Provide the (X, Y) coordinate of the cell's center where the given text is located.  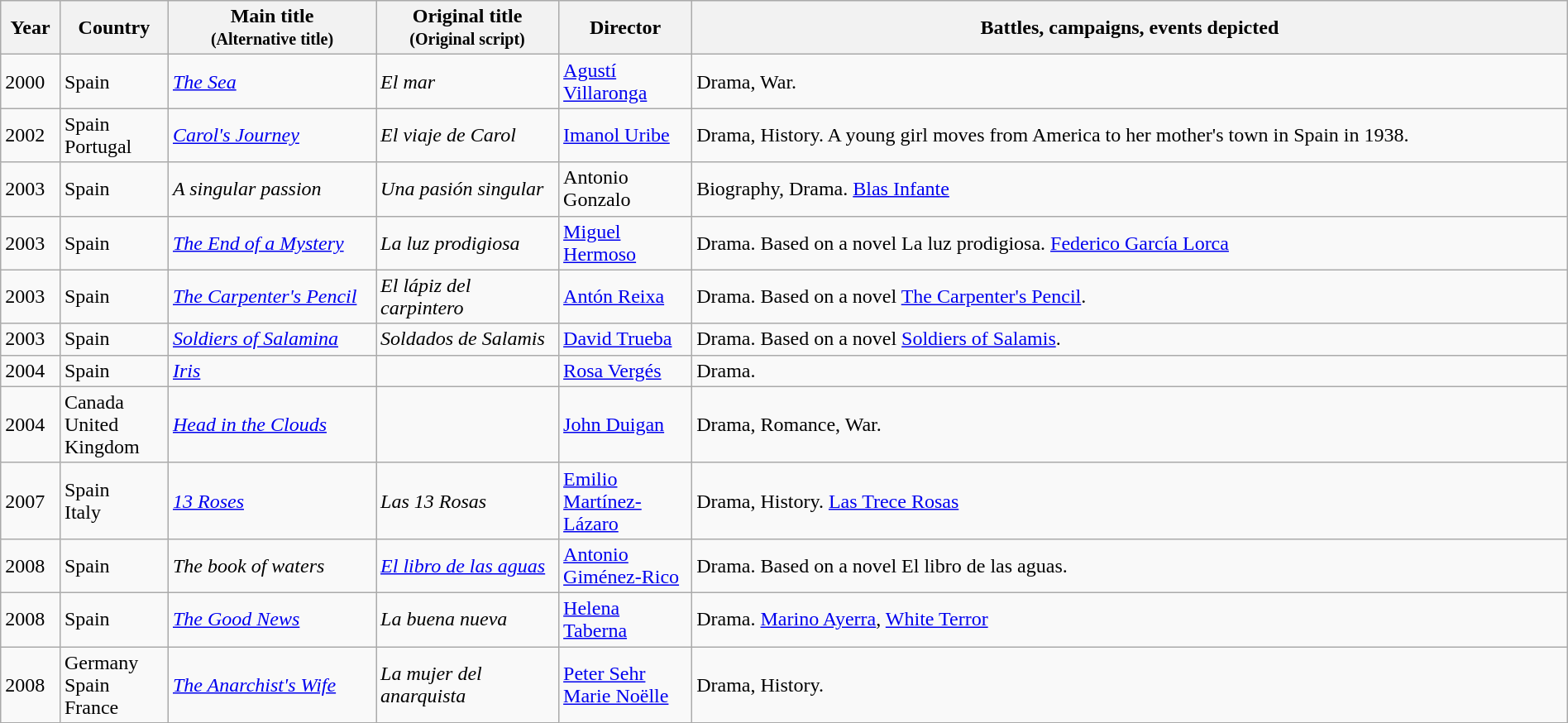
Drama. Based on a novel The Carpenter's Pencil. (1130, 296)
Drama, Romance, War. (1130, 424)
Antonio Gonzalo (625, 189)
GermanySpainFrance (114, 685)
Drama. Based on a novel El libro de las aguas. (1130, 566)
Miguel Hermoso (625, 243)
Main title(Alternative title) (271, 28)
Drama. (1130, 371)
Head in the Clouds (271, 424)
The End of a Mystery (271, 243)
Battles, campaigns, events depicted (1130, 28)
John Duigan (625, 424)
Drama. Marino Ayerra, White Terror (1130, 619)
Drama, War. (1130, 81)
2002 (31, 136)
The Anarchist's Wife (271, 685)
La mujer del anarquista (468, 685)
Drama, History. (1130, 685)
David Trueba (625, 339)
Emilio Martínez-Lázaro (625, 500)
Iris (271, 371)
2007 (31, 500)
El mar (468, 81)
Year (31, 28)
Las 13 Rosas (468, 500)
El viaje de Carol (468, 136)
Carol's Journey (271, 136)
Biography, Drama. Blas Infante (1130, 189)
Country (114, 28)
Peter SehrMarie Noëlle (625, 685)
La luz prodigiosa (468, 243)
El libro de las aguas (468, 566)
Soldiers of Salamina (271, 339)
SpainPortugal (114, 136)
2000 (31, 81)
CanadaUnited Kingdom (114, 424)
The Good News (271, 619)
Drama, History. Las Trece Rosas (1130, 500)
La buena nueva (468, 619)
Director (625, 28)
Una pasión singular (468, 189)
The Sea (271, 81)
El lápiz del carpintero (468, 296)
Antón Reixa (625, 296)
Rosa Vergés (625, 371)
Antonio Giménez-Rico (625, 566)
Soldados de Salamis (468, 339)
Drama, History. A young girl moves from America to her mother's town in Spain in 1938. (1130, 136)
A singular passion (271, 189)
Agustí Villaronga (625, 81)
The Carpenter's Pencil (271, 296)
The book of waters (271, 566)
Imanol Uribe (625, 136)
SpainItaly (114, 500)
13 Roses (271, 500)
Helena Taberna (625, 619)
Drama. Based on a novel Soldiers of Salamis. (1130, 339)
Drama. Based on a novel La luz prodigiosa. Federico García Lorca (1130, 243)
Original title(Original script) (468, 28)
